Return (X, Y) of the center of cell containing provided text 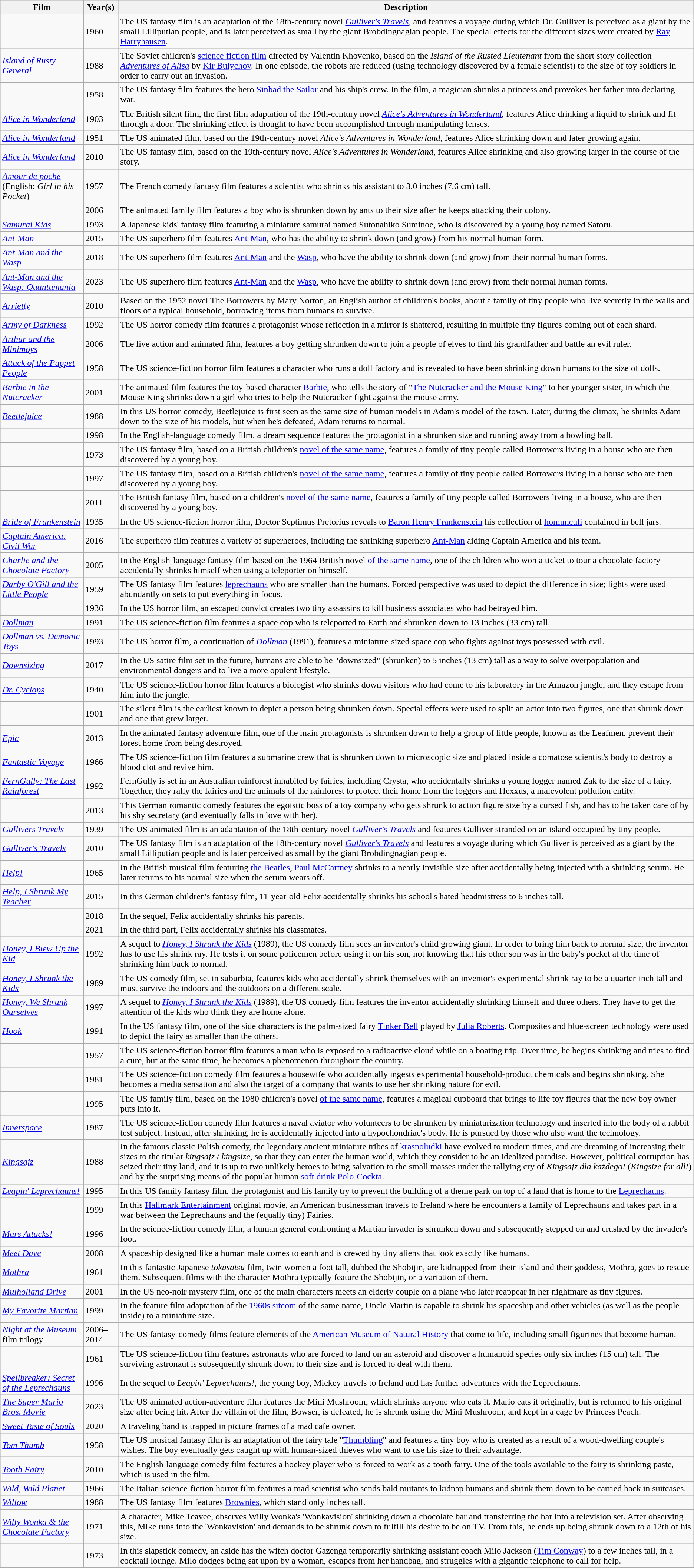
The Super Mario Bros. Movie (42, 1407)
A spaceship designed like a human male comes to earth and is crewed by tiny aliens that look exactly like humans. (406, 1253)
The US science-fiction film features a space cop who is teleported to Earth and shrunken down to 13 inches (33 cm) tall. (406, 622)
Attack of the Puppet People (42, 368)
Hook (42, 1032)
Innerspace (42, 1128)
Tooth Fairy (42, 1469)
Island of Rusty General (42, 66)
The live action and animated film, features a boy getting shrunken down to join a people of elves to find his grandfather and battle an evil ruler. (406, 344)
Dollman (42, 622)
Darby O'Gill and the Little People (42, 589)
2020 (101, 1426)
Dollman vs. Demonic Toys (42, 642)
A Japanese kids' fantasy film featuring a miniature samurai named Sutonahiko Suminoe, who is discovered by a young boy named Satoru. (406, 224)
My Favorite Martian (42, 1310)
Willy Wonka & the Chocolate Factory (42, 1527)
Ant-Man and the Wasp: Quantumania (42, 282)
Mothra (42, 1272)
1987 (101, 1128)
The US horror film, a continuation of Dollman (1991), features a miniature-sized space cop who fights against toys possessed with evil. (406, 642)
Meet Dave (42, 1253)
Samurai Kids (42, 224)
2008 (101, 1253)
The French comedy fantasy film features a scientist who shrinks his assistant to 3.0 inches (7.6 cm) tall. (406, 186)
1935 (101, 522)
2021 (101, 930)
Description (406, 7)
Fantastic Voyage (42, 762)
Epic (42, 738)
1981 (101, 1080)
Amour de poche (English: Girl in his Pocket) (42, 186)
Gulliver's Travels (42, 848)
Willow (42, 1502)
Bride of Frankenstein (42, 522)
Leapin' Leprechauns! (42, 1191)
Arthur and the Minimoys (42, 344)
2017 (101, 665)
Dr. Cyclops (42, 690)
1901 (101, 714)
The animated family film features a boy who is shrunken down by ants to their size after he keeps attacking their colony. (406, 210)
1965 (101, 872)
1989 (101, 983)
Beetlejuice (42, 416)
Honey, We Shrunk Ourselves (42, 1007)
1971 (101, 1527)
Help! (42, 872)
2005 (101, 565)
1939 (101, 829)
Year(s) (101, 7)
1940 (101, 690)
Gullivers Travels (42, 829)
Ant-Man and the Wasp (42, 257)
Army of Darkness (42, 325)
Wild, Wild Planet (42, 1488)
Tom Thumb (42, 1445)
Honey, I Blew Up the Kid (42, 954)
1903 (101, 119)
In the US neo-noir mystery film, one of the main characters meets an elderly couple on a plane who later reappear in her nightmare as tiny figures. (406, 1291)
2006–2014 (101, 1335)
Downsizing (42, 665)
In the sequel to Leapin' Leprechauns!, the young boy, Mickey travels to Ireland and has further adventures with the Leprechauns. (406, 1383)
In the English-language comedy film, a dream sequence features the protagonist in a shrunken size and running away from a bowling ball. (406, 435)
Honey, I Shrunk the Kids (42, 983)
Kingsajz (42, 1162)
Mulholland Drive (42, 1291)
In this German children's fantasy film, 11-year-old Felix accidentally shrinks his school's hated headmistress to 6 inches tall. (406, 897)
FernGully: The Last Rainforest (42, 786)
A traveling band is trapped in picture frames of a mad cafe owner. (406, 1426)
1936 (101, 608)
Barbie in the Nutcracker (42, 392)
Sweet Taste of Souls (42, 1426)
Spellbreaker: Secret of the Leprechauns (42, 1383)
The superhero film features a variety of superheroes, including the shrinking superhero Ant-Man aiding Captain America and his team. (406, 541)
1951 (101, 138)
Captain America: Civil War (42, 541)
1959 (101, 589)
2011 (101, 502)
2016 (101, 541)
Night at the Museum film trilogy (42, 1335)
The US superhero film features Ant-Man, who has the ability to shrink down (and grow) from his normal human form. (406, 238)
Charlie and the Chocolate Factory (42, 565)
Mars Attacks! (42, 1234)
Arrietty (42, 306)
1998 (101, 435)
In the US horror film, an escaped convict creates two tiny assassins to kill business associates who had betrayed him. (406, 608)
In the sequel, Felix accidentally shrinks his parents. (406, 916)
In the third part, Felix accidentally shrinks his classmates. (406, 930)
Ant-Man (42, 238)
The US animated film, based on the 19th-century novel Alice's Adventures in Wonderland, features Alice shrinking down and later growing again. (406, 138)
The US fantasy film features Brownies, which stand only inches tall. (406, 1502)
1960 (101, 31)
Film (42, 7)
Help, I Shrunk My Teacher (42, 897)
